Identify which cell holds the provided text, then report its [x, y] central coordinate. 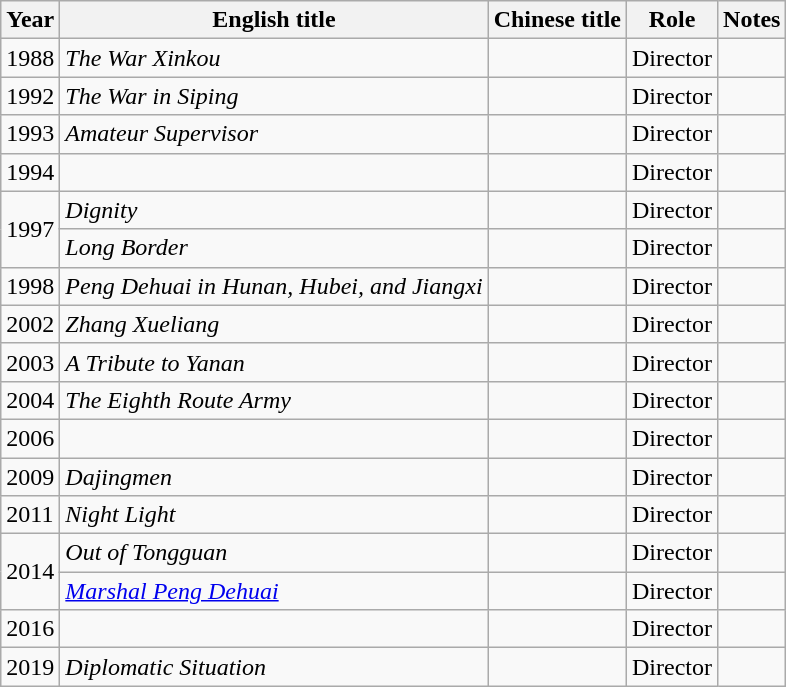
1997 [30, 229]
2003 [30, 362]
1988 [30, 58]
Chinese title [557, 20]
Role [672, 20]
The War in Siping [274, 96]
Year [30, 20]
2019 [30, 667]
2002 [30, 324]
Diplomatic Situation [274, 667]
2011 [30, 515]
2004 [30, 400]
1992 [30, 96]
Zhang Xueliang [274, 324]
Out of Tongguan [274, 553]
Night Light [274, 515]
Amateur Supervisor [274, 134]
1994 [30, 172]
Dajingmen [274, 477]
Peng Dehuai in Hunan, Hubei, and Jiangxi [274, 286]
2006 [30, 438]
Long Border [274, 248]
1993 [30, 134]
2014 [30, 572]
The War Xinkou [274, 58]
English title [274, 20]
A Tribute to Yanan [274, 362]
The Eighth Route Army [274, 400]
2009 [30, 477]
Marshal Peng Dehuai [274, 591]
Notes [752, 20]
2016 [30, 629]
1998 [30, 286]
Dignity [274, 210]
